Search for the cell housing the specified text and yield its [X, Y] center coordinate. 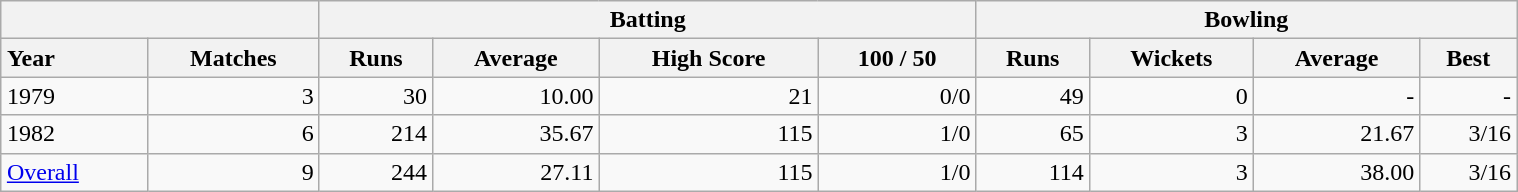
38.00 [1336, 172]
0 [1171, 96]
High Score [708, 58]
Wickets [1171, 58]
100 / 50 [897, 58]
21 [708, 96]
Best [1468, 58]
Overall [74, 172]
65 [1032, 134]
21.67 [1336, 134]
6 [233, 134]
10.00 [516, 96]
1979 [74, 96]
0/0 [897, 96]
30 [376, 96]
Year [74, 58]
35.67 [516, 134]
214 [376, 134]
Matches [233, 58]
1982 [74, 134]
244 [376, 172]
114 [1032, 172]
27.11 [516, 172]
Batting [648, 20]
9 [233, 172]
Bowling [1246, 20]
49 [1032, 96]
